Return [X, Y] of the center of cell containing provided text 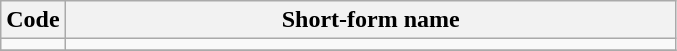
Code [33, 20]
Short-form name [370, 20]
